Pinpoint the cell where the given text exists, returning its [x, y] midpoint coordinate. 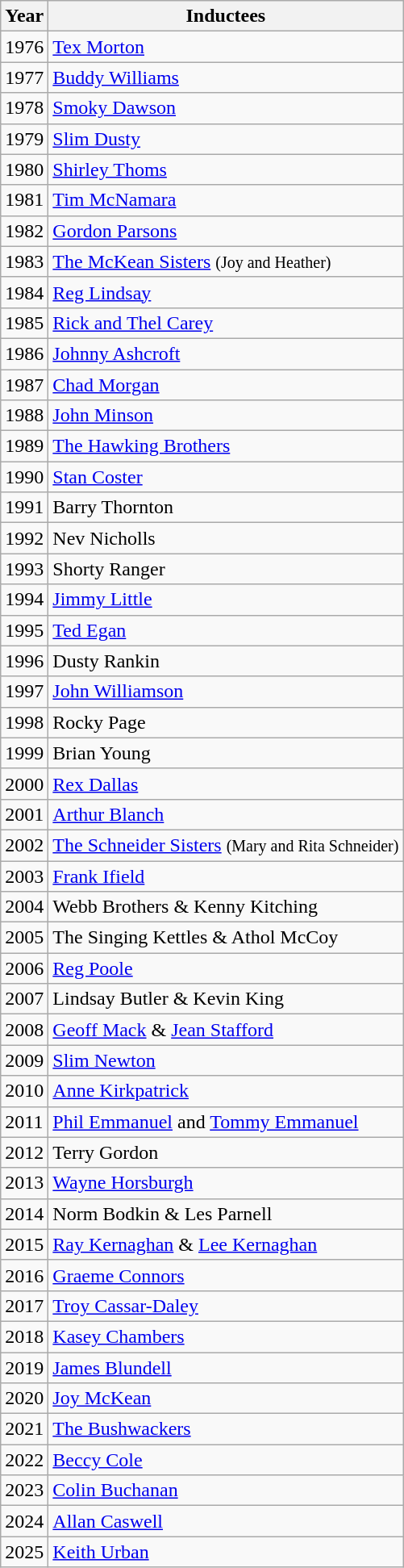
Beccy Cole [226, 1460]
2007 [24, 999]
Colin Buchanan [226, 1491]
2005 [24, 938]
Kasey Chambers [226, 1336]
The McKean Sisters (Joy and Heather) [226, 261]
Ted Egan [226, 630]
Brian Young [226, 753]
Year [24, 16]
Rick and Thel Carey [226, 323]
1995 [24, 630]
Terry Gordon [226, 1152]
The Hawking Brothers [226, 446]
2025 [24, 1552]
1983 [24, 261]
Nev Nicholls [226, 538]
1988 [24, 416]
2018 [24, 1336]
1986 [24, 353]
Lindsay Butler & Kevin King [226, 999]
1990 [24, 477]
Norm Bodkin & Les Parnell [226, 1214]
2022 [24, 1460]
2014 [24, 1214]
2011 [24, 1122]
2006 [24, 968]
2001 [24, 814]
1997 [24, 692]
1998 [24, 722]
1979 [24, 139]
Phil Emmanuel and Tommy Emmanuel [226, 1122]
Frank Ifield [226, 876]
Gordon Parsons [226, 231]
John Minson [226, 416]
1989 [24, 446]
Chad Morgan [226, 385]
1984 [24, 292]
1978 [24, 108]
2002 [24, 845]
Troy Cassar-Daley [226, 1306]
Johnny Ashcroft [226, 353]
Anne Kirkpatrick [226, 1091]
2021 [24, 1429]
1996 [24, 661]
2020 [24, 1399]
2000 [24, 784]
Rex Dallas [226, 784]
Stan Coster [226, 477]
Tex Morton [226, 47]
1985 [24, 323]
Tim McNamara [226, 200]
James Blundell [226, 1368]
John Williamson [226, 692]
1992 [24, 538]
1994 [24, 600]
Reg Lindsay [226, 292]
2008 [24, 1030]
Buddy Williams [226, 77]
1982 [24, 231]
2009 [24, 1060]
The Bushwackers [226, 1429]
2016 [24, 1275]
Ray Kernaghan & Lee Kernaghan [226, 1244]
1976 [24, 47]
2004 [24, 907]
Graeme Connors [226, 1275]
The Singing Kettles & Athol McCoy [226, 938]
1993 [24, 569]
1987 [24, 385]
Arthur Blanch [226, 814]
Slim Dusty [226, 139]
1999 [24, 753]
1981 [24, 200]
Reg Poole [226, 968]
Inductees [226, 16]
Shorty Ranger [226, 569]
1980 [24, 169]
Geoff Mack & Jean Stafford [226, 1030]
2010 [24, 1091]
Barry Thornton [226, 508]
Wayne Horsburgh [226, 1183]
2003 [24, 876]
2024 [24, 1521]
Keith Urban [226, 1552]
Webb Brothers & Kenny Kitching [226, 907]
Slim Newton [226, 1060]
Smoky Dawson [226, 108]
2013 [24, 1183]
Rocky Page [226, 722]
Jimmy Little [226, 600]
Shirley Thoms [226, 169]
2012 [24, 1152]
2017 [24, 1306]
Allan Caswell [226, 1521]
2023 [24, 1491]
2019 [24, 1368]
1991 [24, 508]
The Schneider Sisters (Mary and Rita Schneider) [226, 845]
1977 [24, 77]
Dusty Rankin [226, 661]
Joy McKean [226, 1399]
2015 [24, 1244]
